Search for the cell housing the specified text and yield its (x, y) center coordinate. 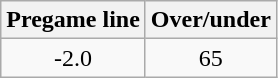
Over/under (210, 20)
65 (210, 58)
Pregame line (74, 20)
-2.0 (74, 58)
